From the cell containing the given text, extract its center point as (X, Y) coordinate. 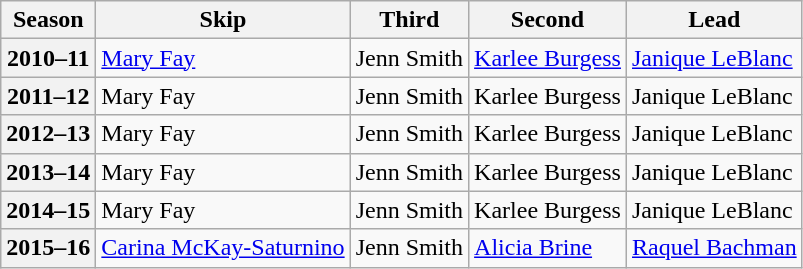
2012–13 (48, 134)
Skip (223, 20)
2013–14 (48, 172)
Lead (714, 20)
2015–16 (48, 248)
Season (48, 20)
2010–11 (48, 58)
Carina McKay-Saturnino (223, 248)
Raquel Bachman (714, 248)
Second (548, 20)
Alicia Brine (548, 248)
Third (409, 20)
2011–12 (48, 96)
2014–15 (48, 210)
